Find where the given text appears and provide that cell's center as (x, y) coordinate. 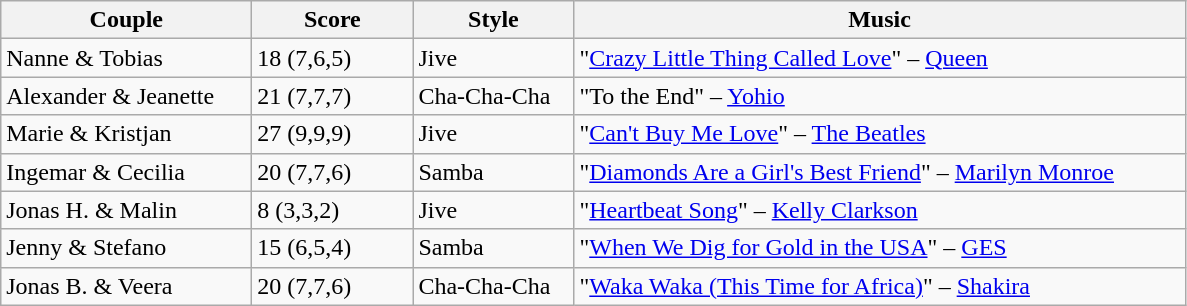
Ingemar & Cecilia (126, 172)
Score (332, 20)
Music (880, 20)
Jonas B. & Veera (126, 286)
18 (7,6,5) (332, 58)
Alexander & Jeanette (126, 96)
15 (6,5,4) (332, 248)
"To the End" – Yohio (880, 96)
21 (7,7,7) (332, 96)
"Crazy Little Thing Called Love" – Queen (880, 58)
Jenny & Stefano (126, 248)
Jonas H. & Malin (126, 210)
"Can't Buy Me Love" – The Beatles (880, 134)
"When We Dig for Gold in the USA" – GES (880, 248)
Style (494, 20)
Couple (126, 20)
Marie & Kristjan (126, 134)
"Diamonds Are a Girl's Best Friend" – Marilyn Monroe (880, 172)
8 (3,3,2) (332, 210)
"Heartbeat Song" – Kelly Clarkson (880, 210)
Nanne & Tobias (126, 58)
"Waka Waka (This Time for Africa)" – Shakira (880, 286)
27 (9,9,9) (332, 134)
